Locate the cell with the specified text and output its (x, y) center coordinate. 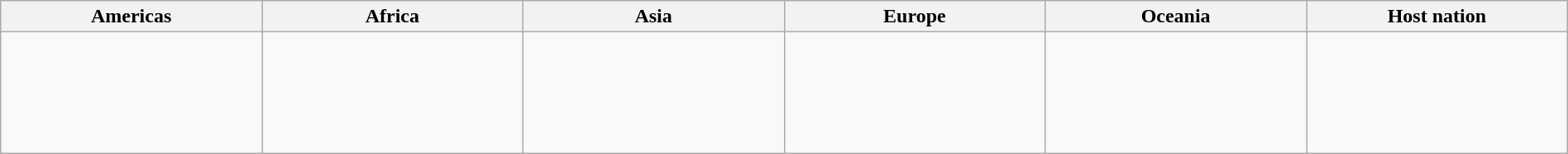
Asia (653, 17)
Host nation (1437, 17)
Africa (392, 17)
Oceania (1176, 17)
Americas (131, 17)
Europe (915, 17)
